Determine the (X, Y) coordinate at the center of the cell enclosing the given text.  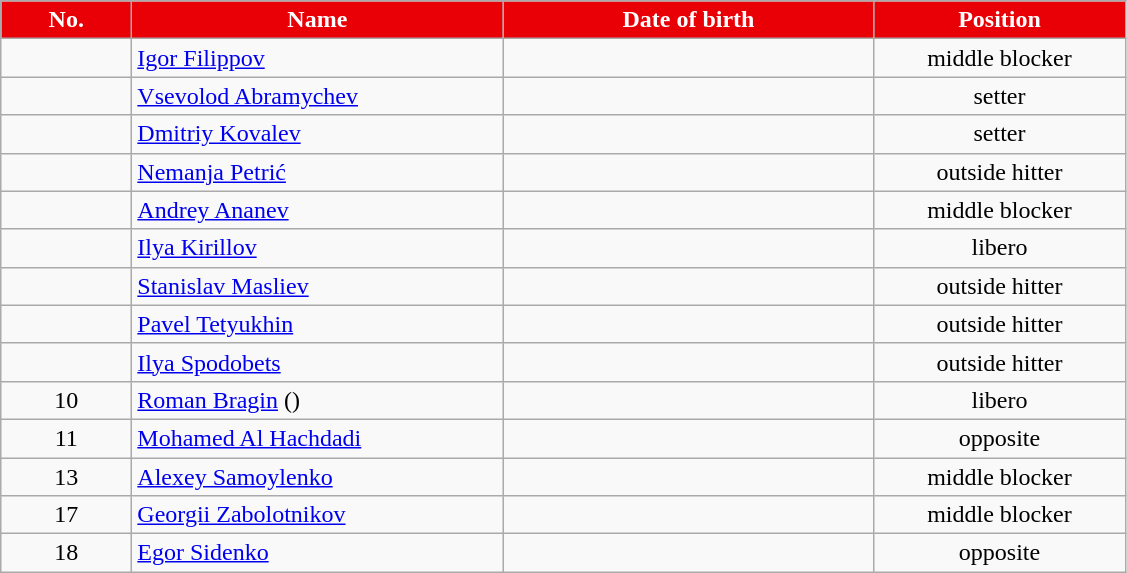
Mohamed Al Hachdadi (318, 438)
Andrey Ananev (318, 210)
10 (66, 400)
13 (66, 477)
Alexey Samoylenko (318, 477)
Georgii Zabolotnikov (318, 515)
Date of birth (688, 20)
Ilya Kirillov (318, 248)
Roman Bragin () (318, 400)
17 (66, 515)
Dmitriy Kovalev (318, 134)
Position (1000, 20)
Ilya Spodobets (318, 362)
Stanislav Masliev (318, 286)
Nemanja Petrić (318, 172)
Egor Sidenko (318, 553)
Igor Filippov (318, 58)
Name (318, 20)
11 (66, 438)
Vsevolod Abramychev (318, 96)
18 (66, 553)
Pavel Tetyukhin (318, 324)
No. (66, 20)
